Return the [x, y] coordinate for the center point of the cell that contains the specified text.  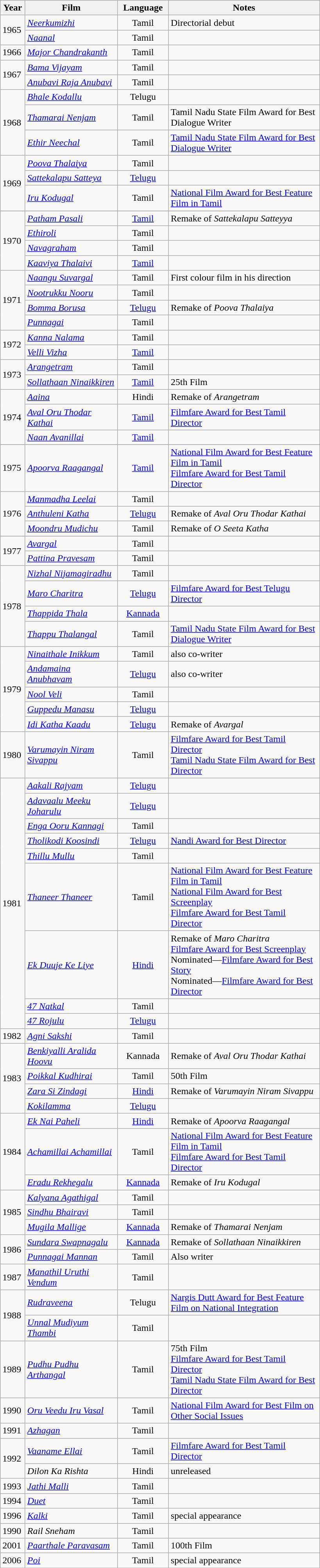
Iru Kodugal [71, 198]
Ek Duuje Ke Liye [71, 965]
Also writer [244, 1257]
Benkiyalli Aralida Hoovu [71, 1056]
Zara Si Zindagi [71, 1091]
Sindhu Bhairavi [71, 1212]
Azhagan [71, 1431]
Rail Sneham [71, 1530]
Anubavi Raja Anubavi [71, 82]
Nizhal Nijamagiradhu [71, 573]
Bama Vijayam [71, 67]
2006 [13, 1561]
Thamarai Nenjam [71, 117]
Kokilamma [71, 1106]
Thappida Thala [71, 614]
1975 [13, 468]
National Film Award for Best Feature Film in TamilNational Film Award for Best ScreenplayFilmfare Award for Best Tamil Director [244, 897]
Tholikodi Koosindi [71, 841]
Filmfare Award for Best Tamil DirectorTamil Nadu State Film Award for Best Director [244, 754]
Agni Sakshi [71, 1036]
Remake of Apoorva Raagangal [244, 1121]
Poi [71, 1561]
1968 [13, 122]
1970 [13, 240]
1967 [13, 75]
Remake of Sattekalapu Satteyya [244, 218]
Sundara Swapnagalu [71, 1242]
Velli Vizha [71, 352]
Anthuleni Katha [71, 514]
Punnagai Mannan [71, 1257]
75th FilmFilmfare Award for Best Tamil DirectorTamil Nadu State Film Award for Best Director [244, 1369]
Moondru Mudichu [71, 529]
Thaneer Thaneer [71, 897]
unreleased [244, 1471]
Vaaname Ellai [71, 1451]
1989 [13, 1369]
Sattekalapu Satteya [71, 178]
Directorial debut [244, 23]
1973 [13, 374]
Varumayin Niram Sivappu [71, 754]
Poova Thalaiya [71, 163]
1991 [13, 1431]
Maro Charitra [71, 593]
1965 [13, 30]
Adavaalu Meeku Joharulu [71, 805]
Pudhu Pudhu Arthangal [71, 1369]
Unnal Mudiyum Thambi [71, 1328]
National Film Award for Best Feature Film in Tamil [244, 198]
1971 [13, 300]
Ethiroli [71, 233]
1987 [13, 1277]
Enga Ooru Kannagi [71, 826]
1979 [13, 689]
Aaina [71, 397]
Paarthale Paravasam [71, 1546]
Remake of Avargal [244, 724]
Nandi Award for Best Director [244, 841]
Neerkumizhi [71, 23]
Remake of Poova Thalaiya [244, 308]
1984 [13, 1151]
Major Chandrakanth [71, 52]
1966 [13, 52]
1976 [13, 514]
Aakali Rajyam [71, 785]
Naan Avanillai [71, 437]
National Film Award for Best Film on Other Social Issues [244, 1410]
Film [71, 8]
Year [13, 8]
47 Rojulu [71, 1021]
1983 [13, 1078]
Nargis Dutt Award for Best Feature Film on National Integration [244, 1302]
1986 [13, 1249]
Kalyana Agathigal [71, 1197]
Andamaina Anubhavam [71, 674]
Jathi Malli [71, 1486]
First colour film in his direction [244, 278]
Mugila Mallige [71, 1227]
Arangetram [71, 367]
Remake of O Seeta Katha [244, 529]
Sollathaan Ninaikkiren [71, 382]
Language [143, 8]
47 Natkal [71, 1006]
1977 [13, 551]
Dilon Ka Rishta [71, 1471]
Punnagai [71, 322]
1985 [13, 1212]
1969 [13, 183]
1994 [13, 1501]
Aval Oru Thodar Kathai [71, 417]
1978 [13, 606]
Ek Nai Paheli [71, 1121]
Thillu Mullu [71, 856]
1972 [13, 345]
Navagraham [71, 248]
Ninaithale Inikkum [71, 654]
Oru Veedu Iru Vasal [71, 1410]
1980 [13, 754]
Eradu Rekhegalu [71, 1182]
Remake of Maro CharitraFilmfare Award for Best ScreenplayNominated—Filmfare Award for Best StoryNominated—Filmfare Award for Best Director [244, 965]
Remake of Sollathaan Ninaikkiren [244, 1242]
Kanna Nalama [71, 337]
Remake of Arangetram [244, 397]
2001 [13, 1546]
Nootrukku Nooru [71, 293]
Naanal [71, 38]
Poikkal Kudhirai [71, 1076]
Pattina Pravesam [71, 558]
Remake of Varumayin Niram Sivappu [244, 1091]
Thappu Thalangal [71, 634]
Bhale Kodallu [71, 97]
1988 [13, 1315]
Filmfare Award for Best Telugu Director [244, 593]
Patham Pasali [71, 218]
Guppedu Manasu [71, 709]
Bomma Borusa [71, 308]
Nool Veli [71, 694]
1981 [13, 903]
Remake of Iru Kodugal [244, 1182]
100th Film [244, 1546]
Manathil Uruthi Vendum [71, 1277]
Ethir Neechal [71, 142]
Achamillai Achamillai [71, 1151]
1982 [13, 1036]
Avargal [71, 544]
Idi Katha Kaadu [71, 724]
Kalki [71, 1516]
Notes [244, 8]
25th Film [244, 382]
Remake of Thamarai Nenjam [244, 1227]
Apoorva Raagangal [71, 468]
Kaaviya Thalaivi [71, 263]
1992 [13, 1458]
1993 [13, 1486]
1996 [13, 1516]
1974 [13, 417]
Duet [71, 1501]
Rudraveena [71, 1302]
Naangu Suvargal [71, 278]
Manmadha Leelai [71, 499]
50th Film [244, 1076]
